Return the [X, Y] coordinate for the center point of the cell that contains the specified text.  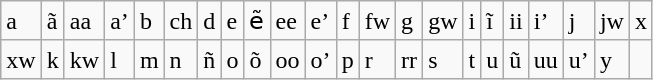
o [232, 59]
ee [288, 21]
gw [443, 21]
l [120, 59]
e [232, 21]
ã [52, 21]
jw [612, 21]
rr [410, 59]
uu [546, 59]
a’ [120, 21]
kw [84, 59]
f [348, 21]
m [149, 59]
xw [21, 59]
t [472, 59]
g [410, 21]
aa [84, 21]
u’ [578, 59]
n [181, 59]
i’ [546, 21]
d [210, 21]
u [492, 59]
j [578, 21]
r [377, 59]
p [348, 59]
e’ [320, 21]
b [149, 21]
oo [288, 59]
i [472, 21]
õ [257, 59]
fw [377, 21]
ch [181, 21]
ĩ [492, 21]
o’ [320, 59]
ũ [516, 59]
ñ [210, 59]
s [443, 59]
ii [516, 21]
a [21, 21]
x [640, 21]
ẽ [257, 21]
y [612, 59]
k [52, 59]
